Return the (X, Y) coordinate for the center point of the cell that contains the specified text.  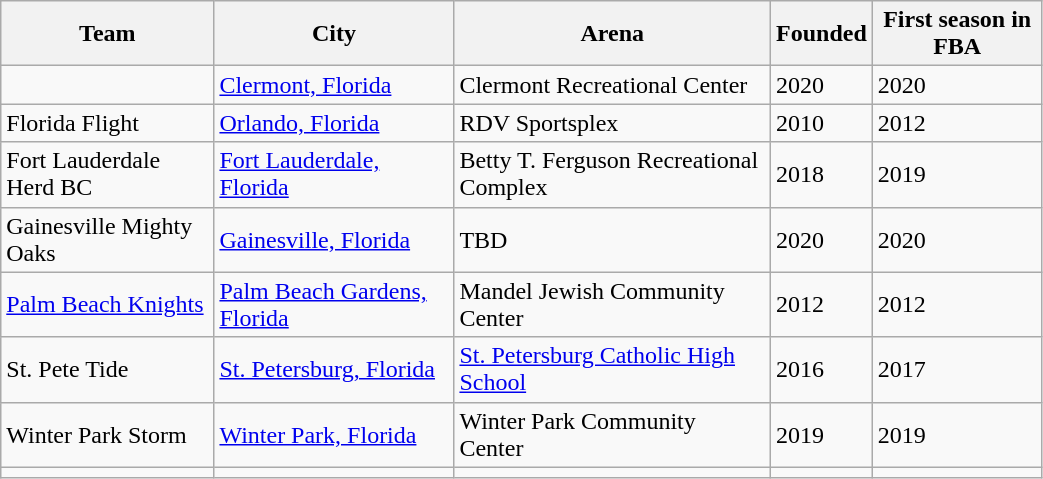
St. Petersburg Catholic High School (612, 370)
First season in FBA (957, 34)
RDV Sportsplex (612, 123)
Palm Beach Knights (108, 304)
Winter Park, Florida (334, 434)
Gainesville, Florida (334, 240)
Team (108, 34)
2010 (822, 123)
2016 (822, 370)
TBD (612, 240)
Mandel Jewish Community Center (612, 304)
Fort Lauderdale Herd BC (108, 174)
Clermont Recreational Center (612, 85)
Winter Park Community Center (612, 434)
Betty T. Ferguson Recreational Complex (612, 174)
City (334, 34)
2017 (957, 370)
Palm Beach Gardens, Florida (334, 304)
Florida Flight (108, 123)
Clermont, Florida (334, 85)
St. Petersburg, Florida (334, 370)
Winter Park Storm (108, 434)
St. Pete Tide (108, 370)
Founded (822, 34)
Orlando, Florida (334, 123)
Gainesville Mighty Oaks (108, 240)
2018 (822, 174)
Arena (612, 34)
Fort Lauderdale, Florida (334, 174)
